Output the [X, Y] coordinate of the center of the cell containing the given text.  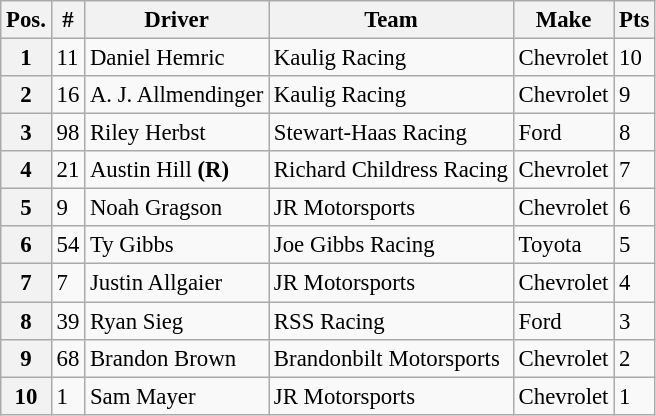
54 [68, 245]
# [68, 20]
Noah Gragson [177, 208]
11 [68, 58]
Pts [634, 20]
Sam Mayer [177, 396]
98 [68, 133]
68 [68, 358]
Driver [177, 20]
39 [68, 321]
Brandon Brown [177, 358]
Ryan Sieg [177, 321]
Team [392, 20]
Make [563, 20]
Justin Allgaier [177, 283]
Richard Childress Racing [392, 170]
Daniel Hemric [177, 58]
Toyota [563, 245]
Ty Gibbs [177, 245]
Pos. [26, 20]
RSS Racing [392, 321]
Joe Gibbs Racing [392, 245]
Riley Herbst [177, 133]
Austin Hill (R) [177, 170]
A. J. Allmendinger [177, 95]
16 [68, 95]
21 [68, 170]
Stewart-Haas Racing [392, 133]
Brandonbilt Motorsports [392, 358]
